Return the (x, y) coordinate for the center point of the cell that contains the specified text.  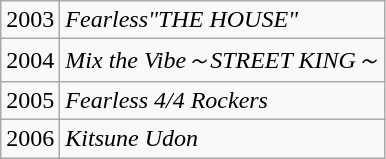
Fearless 4/4 Rockers (222, 100)
2006 (30, 138)
Kitsune Udon (222, 138)
2005 (30, 100)
2004 (30, 60)
Fearless"THE HOUSE" (222, 20)
2003 (30, 20)
Mix the Vibe～STREET KING～ (222, 60)
